Locate the cell with the specified text and output its [X, Y] center coordinate. 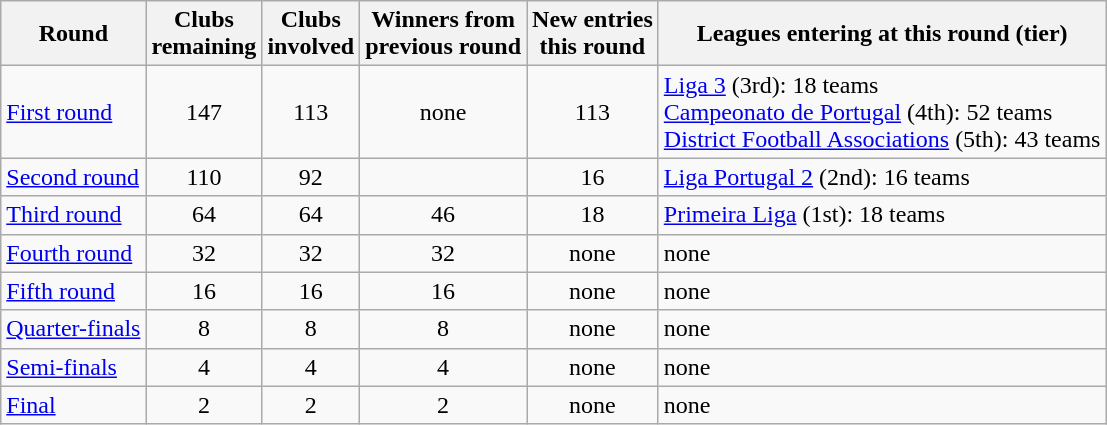
Primeira Liga (1st): 18 teams [882, 215]
Round [74, 34]
Fourth round [74, 253]
Clubsinvolved [311, 34]
110 [204, 177]
Semi-finals [74, 367]
Liga Portugal 2 (2nd): 16 teams [882, 177]
Winners fromprevious round [444, 34]
Third round [74, 215]
Final [74, 405]
92 [311, 177]
New entriesthis round [593, 34]
46 [444, 215]
147 [204, 112]
First round [74, 112]
Fifth round [74, 291]
18 [593, 215]
Second round [74, 177]
Liga 3 (3rd): 18 teamsCampeonato de Portugal (4th): 52 teamsDistrict Football Associations (5th): 43 teams [882, 112]
Quarter-finals [74, 329]
Leagues entering at this round (tier) [882, 34]
Clubsremaining [204, 34]
